Pinpoint the cell where the given text exists, returning its (X, Y) midpoint coordinate. 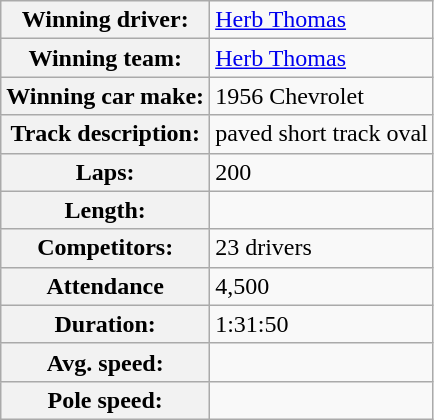
1956 Chevrolet (322, 96)
Winning team: (106, 58)
paved short track oval (322, 134)
Pole speed: (106, 400)
Length: (106, 210)
Winning driver: (106, 20)
23 drivers (322, 248)
Duration: (106, 324)
Track description: (106, 134)
Competitors: (106, 248)
Avg. speed: (106, 362)
Winning car make: (106, 96)
200 (322, 172)
1:31:50 (322, 324)
Attendance (106, 286)
Laps: (106, 172)
4,500 (322, 286)
